Search for the cell housing the specified text and yield its (x, y) center coordinate. 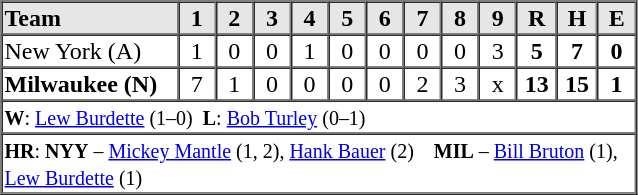
Milwaukee (N) (90, 84)
13 (536, 84)
15 (577, 84)
Team (90, 18)
New York (A) (90, 50)
x (498, 84)
8 (460, 18)
4 (310, 18)
H (577, 18)
9 (498, 18)
HR: NYY – Mickey Mantle (1, 2), Hank Bauer (2) MIL – Bill Bruton (1), Lew Burdette (1) (319, 164)
W: Lew Burdette (1–0) L: Bob Turley (0–1) (319, 116)
6 (385, 18)
R (536, 18)
E (616, 18)
